Search for the cell housing the specified text and yield its (x, y) center coordinate. 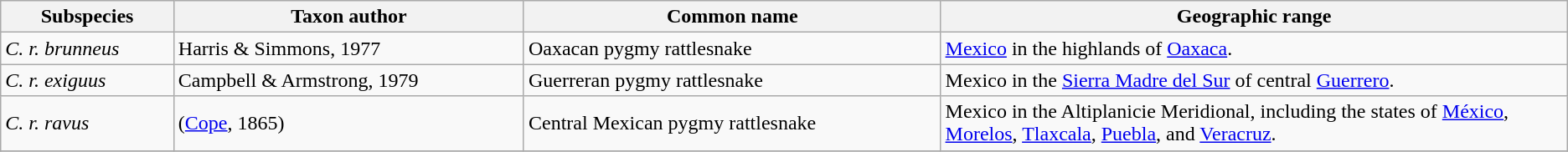
Mexico in the Sierra Madre del Sur of central Guerrero. (1254, 80)
Geographic range (1254, 17)
Common name (732, 17)
(Cope, 1865) (348, 124)
Campbell & Armstrong, 1979 (348, 80)
Harris & Simmons, 1977 (348, 48)
Taxon author (348, 17)
C. r. brunneus (87, 48)
Mexico in the highlands of Oaxaca. (1254, 48)
C. r. exiguus (87, 80)
C. r. ravus (87, 124)
Guerreran pygmy rattlesnake (732, 80)
Subspecies (87, 17)
Oaxacan pygmy rattlesnake (732, 48)
Mexico in the Altiplanicie Meridional, including the states of México, Morelos, Tlaxcala, Puebla, and Veracruz. (1254, 124)
Central Mexican pygmy rattlesnake (732, 124)
